Identify which cell holds the provided text, then report its [x, y] central coordinate. 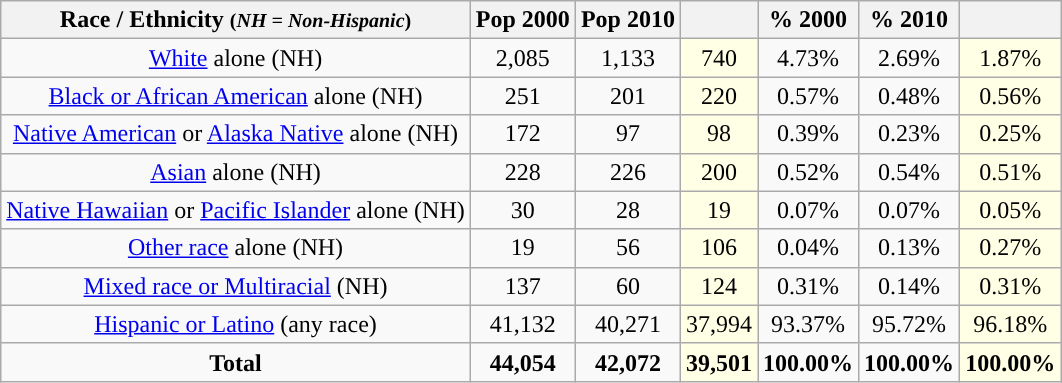
Black or African American alone (NH) [236, 96]
106 [718, 248]
172 [522, 134]
Race / Ethnicity (NH = Non-Hispanic) [236, 20]
0.51% [1010, 172]
200 [718, 172]
% 2000 [808, 20]
97 [628, 134]
95.72% [910, 324]
1,133 [628, 58]
40,271 [628, 324]
Total [236, 362]
4.73% [808, 58]
0.23% [910, 134]
98 [718, 134]
Pop 2000 [522, 20]
60 [628, 286]
Mixed race or Multiracial (NH) [236, 286]
96.18% [1010, 324]
2.69% [910, 58]
0.54% [910, 172]
0.57% [808, 96]
Asian alone (NH) [236, 172]
0.39% [808, 134]
56 [628, 248]
0.27% [1010, 248]
Native Hawaiian or Pacific Islander alone (NH) [236, 210]
0.13% [910, 248]
251 [522, 96]
0.52% [808, 172]
0.48% [910, 96]
2,085 [522, 58]
0.05% [1010, 210]
44,054 [522, 362]
30 [522, 210]
0.04% [808, 248]
White alone (NH) [236, 58]
37,994 [718, 324]
% 2010 [910, 20]
Hispanic or Latino (any race) [236, 324]
0.56% [1010, 96]
137 [522, 286]
Native American or Alaska Native alone (NH) [236, 134]
226 [628, 172]
93.37% [808, 324]
0.14% [910, 286]
220 [718, 96]
Pop 2010 [628, 20]
28 [628, 210]
41,132 [522, 324]
Other race alone (NH) [236, 248]
1.87% [1010, 58]
201 [628, 96]
39,501 [718, 362]
740 [718, 58]
42,072 [628, 362]
0.25% [1010, 134]
124 [718, 286]
228 [522, 172]
